Search for the cell housing the specified text and yield its [X, Y] center coordinate. 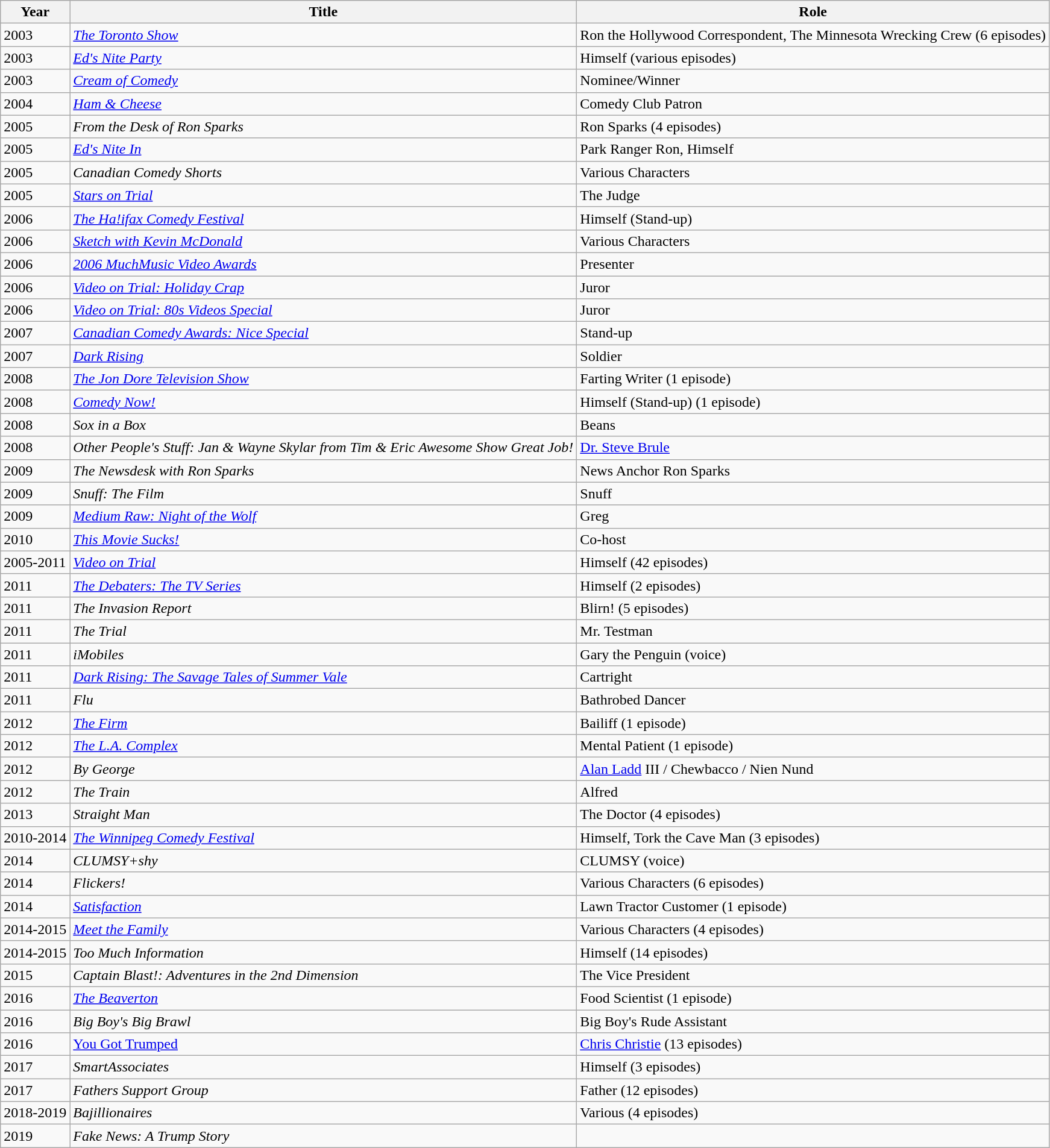
Beans [813, 425]
Alan Ladd III / Chewbacco / Nien Nund [813, 769]
Ed's Nite In [323, 149]
Co-host [813, 539]
Comedy Club Patron [813, 104]
Lawn Tractor Customer (1 episode) [813, 906]
The Invasion Report [323, 608]
Meet the Family [323, 929]
Satisfaction [323, 906]
Captain Blast!: Adventures in the 2nd Dimension [323, 975]
Soldier [813, 356]
Farting Writer (1 episode) [813, 379]
Role [813, 12]
The Ha!ifax Comedy Festival [323, 218]
Various Characters (6 episodes) [813, 883]
Video on Trial [323, 562]
Ron the Hollywood Correspondent, The Minnesota Wrecking Crew (6 episodes) [813, 35]
You Got Trumped [323, 1044]
Mr. Testman [813, 631]
Snuff: The Film [323, 494]
2010-2014 [35, 838]
Himself (3 episodes) [813, 1067]
Cartright [813, 677]
2010 [35, 539]
Himself (Stand-up) (1 episode) [813, 402]
CLUMSY (voice) [813, 861]
Canadian Comedy Awards: Nice Special [323, 333]
2005-2011 [35, 562]
Bajillionaires [323, 1113]
Canadian Comedy Shorts [323, 172]
Dark Rising [323, 356]
The Vice President [813, 975]
Ed's Nite Party [323, 58]
Himself (various episodes) [813, 58]
Alfred [813, 792]
The Toronto Show [323, 35]
Stars on Trial [323, 195]
Himself (2 episodes) [813, 585]
Dark Rising: The Savage Tales of Summer Vale [323, 677]
Fathers Support Group [323, 1090]
The Newsdesk with Ron Sparks [323, 471]
Stand-up [813, 333]
Sketch with Kevin McDonald [323, 241]
iMobiles [323, 654]
The Judge [813, 195]
2015 [35, 975]
Video on Trial: 80s Videos Special [323, 310]
Greg [813, 516]
2004 [35, 104]
By George [323, 769]
Himself, Tork the Cave Man (3 episodes) [813, 838]
The Doctor (4 episodes) [813, 815]
Video on Trial: Holiday Crap [323, 287]
Mental Patient (1 episode) [813, 746]
Sox in a Box [323, 425]
Comedy Now! [323, 402]
The Firm [323, 723]
Nominee/Winner [813, 81]
Park Ranger Ron, Himself [813, 149]
This Movie Sucks! [323, 539]
Food Scientist (1 episode) [813, 998]
The Trial [323, 631]
Snuff [813, 494]
Flickers! [323, 883]
Bathrobed Dancer [813, 700]
2006 MuchMusic Video Awards [323, 264]
Father (12 episodes) [813, 1090]
The Debaters: The TV Series [323, 585]
Straight Man [323, 815]
Year [35, 12]
The Jon Dore Television Show [323, 379]
Blirn! (5 episodes) [813, 608]
The Beaverton [323, 998]
Cream of Comedy [323, 81]
2019 [35, 1136]
2018-2019 [35, 1113]
Big Boy's Rude Assistant [813, 1021]
Gary the Penguin (voice) [813, 654]
Himself (14 episodes) [813, 952]
Flu [323, 700]
Fake News: A Trump Story [323, 1136]
Himself (Stand-up) [813, 218]
Title [323, 12]
CLUMSY+shy [323, 861]
Various Characters (4 episodes) [813, 929]
News Anchor Ron Sparks [813, 471]
Big Boy's Big Brawl [323, 1021]
Presenter [813, 264]
Too Much Information [323, 952]
SmartAssociates [323, 1067]
Other People's Stuff: Jan & Wayne Skylar from Tim & Eric Awesome Show Great Job! [323, 448]
Bailiff (1 episode) [813, 723]
Dr. Steve Brule [813, 448]
Chris Christie (13 episodes) [813, 1044]
The L.A. Complex [323, 746]
Ron Sparks (4 episodes) [813, 127]
From the Desk of Ron Sparks [323, 127]
The Winnipeg Comedy Festival [323, 838]
Himself (42 episodes) [813, 562]
The Train [323, 792]
Ham & Cheese [323, 104]
Medium Raw: Night of the Wolf [323, 516]
Various (4 episodes) [813, 1113]
2013 [35, 815]
